Locate the cell with the specified text and output its [x, y] center coordinate. 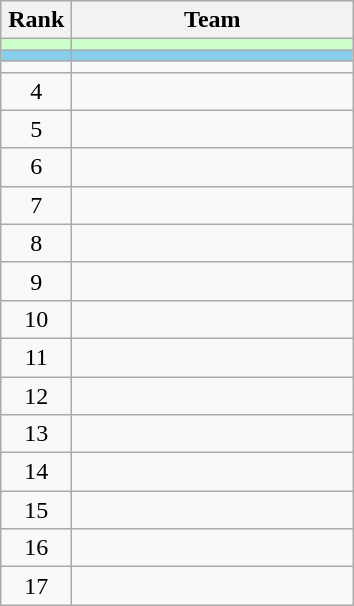
Rank [36, 20]
11 [36, 357]
6 [36, 167]
16 [36, 548]
5 [36, 129]
17 [36, 586]
15 [36, 510]
9 [36, 281]
8 [36, 243]
4 [36, 91]
10 [36, 319]
12 [36, 395]
14 [36, 472]
7 [36, 205]
13 [36, 434]
Team [212, 20]
